Extract the (x, y) coordinate from the center of the cell holding the provided text.  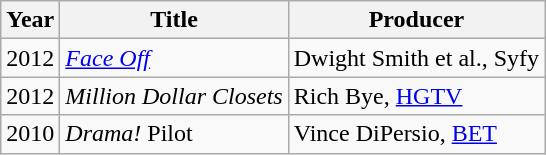
Face Off (174, 58)
2010 (30, 134)
Year (30, 20)
Rich Bye, HGTV (416, 96)
Million Dollar Closets (174, 96)
Vince DiPersio, BET (416, 134)
Producer (416, 20)
Drama! Pilot (174, 134)
Title (174, 20)
Dwight Smith et al., Syfy (416, 58)
